Find where the given text appears and provide that cell's center as [x, y] coordinate. 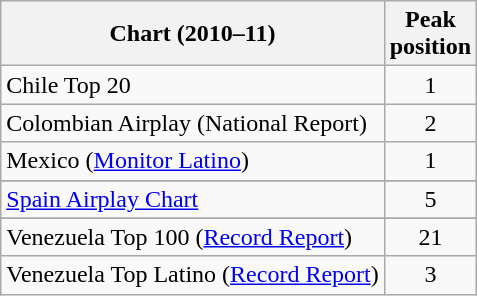
21 [430, 237]
Venezuela Top Latino (Record Report) [192, 275]
Venezuela Top 100 (Record Report) [192, 237]
Chart (2010–11) [192, 34]
Colombian Airplay (National Report) [192, 123]
Spain Airplay Chart [192, 199]
3 [430, 275]
2 [430, 123]
Mexico (Monitor Latino) [192, 161]
Chile Top 20 [192, 85]
5 [430, 199]
Peakposition [430, 34]
